Output the [x, y] coordinate of the center of the cell containing the given text.  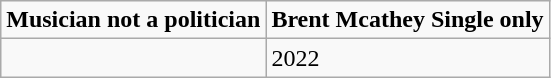
2022 [408, 58]
Musician not a politician [134, 20]
Brent Mcathey Single only [408, 20]
